Locate the cell with the specified text and output its [X, Y] center coordinate. 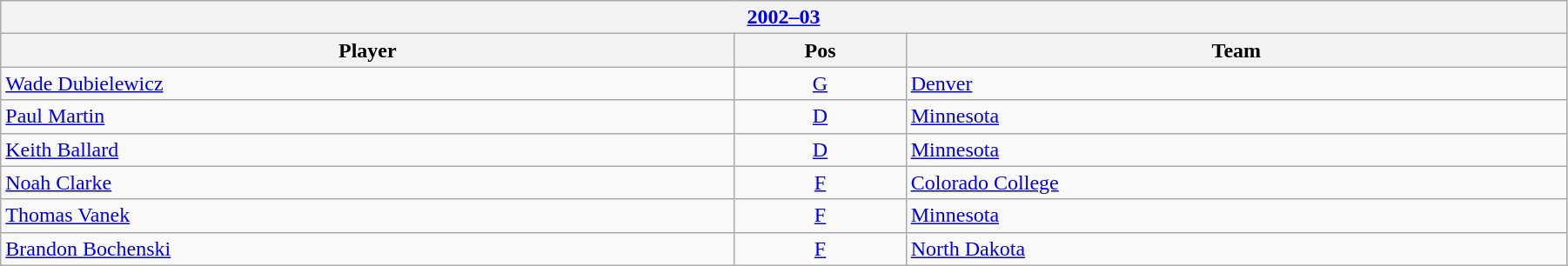
Colorado College [1236, 183]
Noah Clarke [367, 183]
Keith Ballard [367, 150]
Player [367, 50]
Team [1236, 50]
Wade Dubielewicz [367, 83]
Paul Martin [367, 116]
G [820, 83]
2002–03 [784, 17]
North Dakota [1236, 249]
Thomas Vanek [367, 216]
Brandon Bochenski [367, 249]
Denver [1236, 83]
Pos [820, 50]
